Extract the [X, Y] coordinate from the center of the cell holding the provided text.  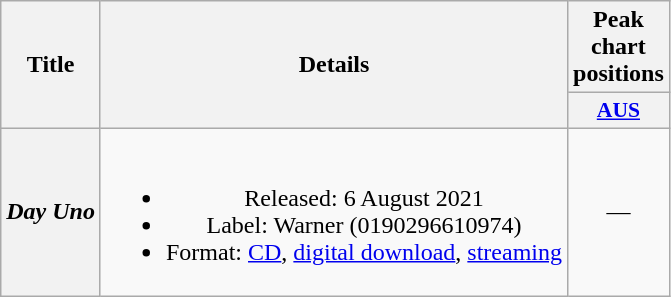
Peak chart positions [619, 47]
— [619, 212]
Released: 6 August 2021Label: Warner (0190296610974)Format: CD, digital download, streaming [334, 212]
Day Uno [51, 212]
Title [51, 65]
Details [334, 65]
AUS [619, 111]
